Return the [x, y] coordinate for the center point of the cell that contains the specified text.  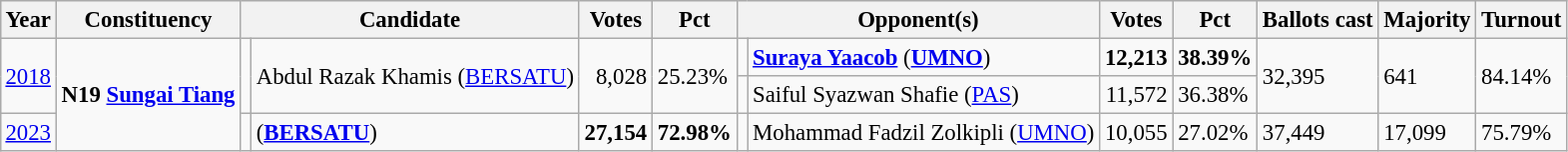
25.23% [695, 76]
27,154 [615, 133]
Turnout [1521, 20]
75.79% [1521, 133]
32,395 [1317, 76]
Suraya Yaacob (UMNO) [924, 57]
38.39% [1216, 57]
84.14% [1521, 76]
Candidate [409, 20]
(BERSATU) [415, 133]
Ballots cast [1317, 20]
Abdul Razak Khamis (BERSATU) [415, 76]
Saiful Syazwan Shafie (PAS) [924, 95]
17,099 [1427, 133]
12,213 [1136, 57]
27.02% [1216, 133]
Mohammad Fadzil Zolkipli (UMNO) [924, 133]
Majority [1427, 20]
36.38% [1216, 95]
Opponent(s) [918, 20]
Constituency [148, 20]
N19 Sungai Tiang [148, 94]
8,028 [615, 76]
2023 [28, 133]
72.98% [695, 133]
641 [1427, 76]
10,055 [1136, 133]
Year [28, 20]
11,572 [1136, 95]
37,449 [1317, 133]
2018 [28, 76]
